For the text-containing cell, return its midpoint in [X, Y] coordinate format. 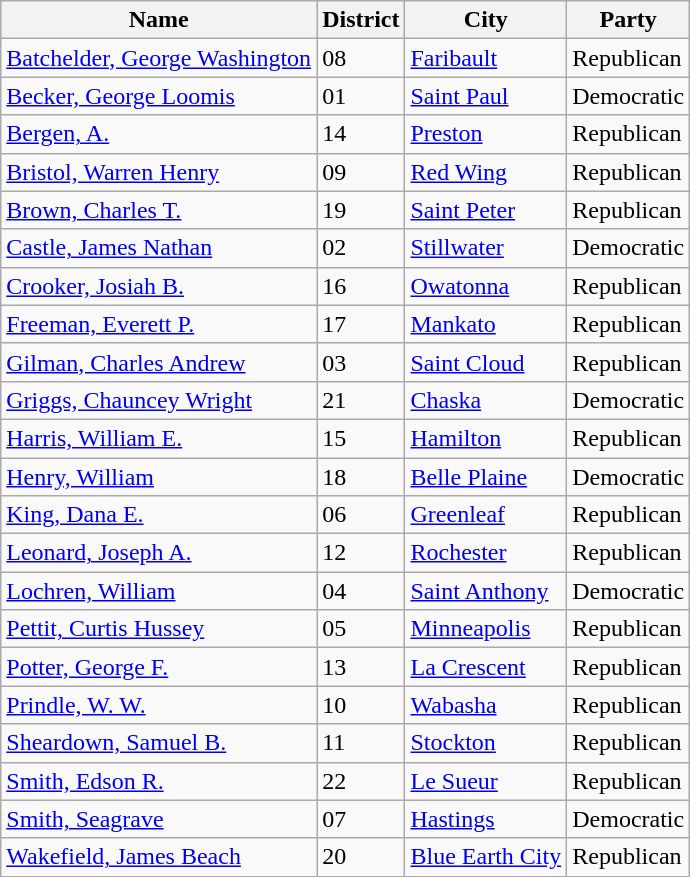
District [361, 20]
Wabasha [486, 705]
Prindle, W. W. [159, 705]
Rochester [486, 553]
Saint Peter [486, 210]
Lochren, William [159, 591]
09 [361, 172]
Sheardown, Samuel B. [159, 743]
Bristol, Warren Henry [159, 172]
Stockton [486, 743]
07 [361, 819]
Potter, George F. [159, 667]
Faribault [486, 58]
La Crescent [486, 667]
City [486, 20]
12 [361, 553]
05 [361, 629]
20 [361, 857]
14 [361, 134]
06 [361, 515]
17 [361, 324]
Wakefield, James Beach [159, 857]
Saint Cloud [486, 362]
Saint Paul [486, 96]
08 [361, 58]
10 [361, 705]
Saint Anthony [486, 591]
Name [159, 20]
Chaska [486, 400]
19 [361, 210]
Mankato [486, 324]
16 [361, 286]
Griggs, Chauncey Wright [159, 400]
Henry, William [159, 477]
Hamilton [486, 438]
Belle Plaine [486, 477]
Preston [486, 134]
Blue Earth City [486, 857]
11 [361, 743]
13 [361, 667]
18 [361, 477]
Bergen, A. [159, 134]
Batchelder, George Washington [159, 58]
Leonard, Joseph A. [159, 553]
02 [361, 248]
Smith, Seagrave [159, 819]
Pettit, Curtis Hussey [159, 629]
01 [361, 96]
Gilman, Charles Andrew [159, 362]
Brown, Charles T. [159, 210]
Castle, James Nathan [159, 248]
Crooker, Josiah B. [159, 286]
Becker, George Loomis [159, 96]
Le Sueur [486, 781]
04 [361, 591]
Red Wing [486, 172]
Stillwater [486, 248]
21 [361, 400]
Smith, Edson R. [159, 781]
King, Dana E. [159, 515]
15 [361, 438]
Greenleaf [486, 515]
22 [361, 781]
Owatonna [486, 286]
Minneapolis [486, 629]
Party [628, 20]
Hastings [486, 819]
Harris, William E. [159, 438]
03 [361, 362]
Freeman, Everett P. [159, 324]
